Return (X, Y) of the center of cell containing provided text 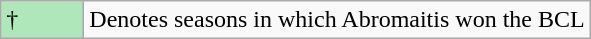
† (42, 20)
Denotes seasons in which Abromaitis won the BCL (337, 20)
